Determine the (X, Y) coordinate at the center of the cell enclosing the given text.  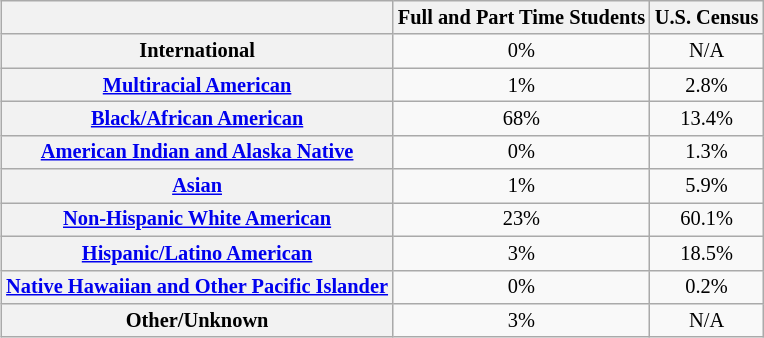
Black/African American (197, 119)
Hispanic/Latino American (197, 253)
68% (522, 119)
13.4% (706, 119)
18.5% (706, 253)
Native Hawaiian and Other Pacific Islander (197, 287)
0.2% (706, 287)
Other/Unknown (197, 321)
2.8% (706, 85)
International (197, 51)
1.3% (706, 152)
U.S. Census (706, 18)
American Indian and Alaska Native (197, 152)
60.1% (706, 220)
Non-Hispanic White American (197, 220)
Full and Part Time Students (522, 18)
Multiracial American (197, 85)
23% (522, 220)
Asian (197, 186)
5.9% (706, 186)
